For the text-containing cell, return its midpoint in [X, Y] coordinate format. 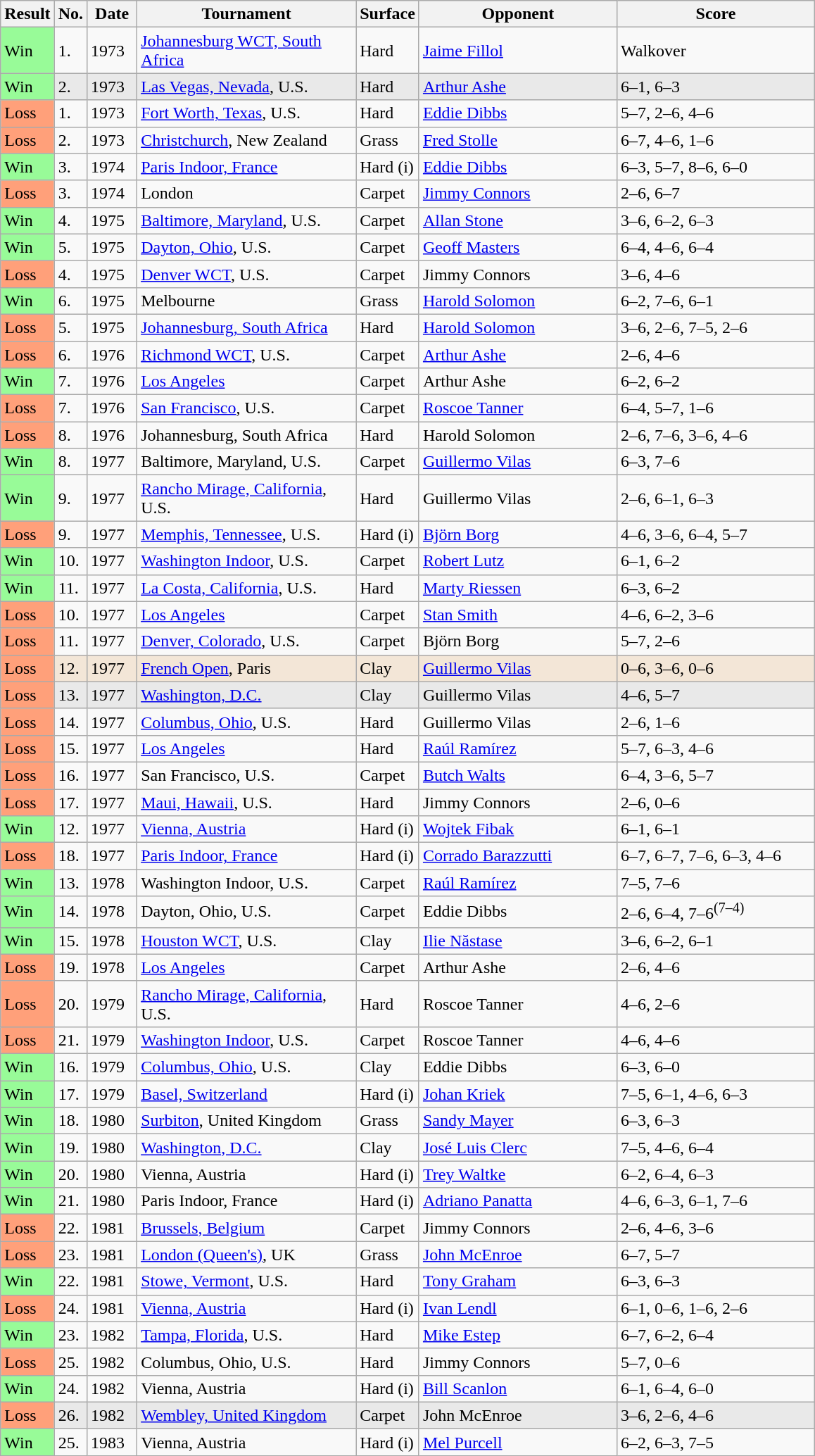
London (Queen's), UK [246, 1255]
6–1, 6–4, 6–0 [715, 1388]
Johannesburg WCT, South Africa [246, 51]
Allan Stone [518, 220]
6–7, 5–7 [715, 1255]
Walkover [715, 51]
3–6, 6–2, 6–3 [715, 220]
No. [70, 14]
Mel Purcell [518, 1442]
Houston WCT, U.S. [246, 941]
4–6, 6–2, 3–6 [715, 615]
2–6, 6–7 [715, 194]
Basel, Switzerland [246, 1094]
2–6, 4–6, 3–6 [715, 1228]
Las Vegas, Nevada, U.S. [246, 87]
London [246, 194]
Tony Graham [518, 1281]
Brussels, Belgium [246, 1228]
Memphis, Tennessee, U.S. [246, 534]
Maui, Hawaii, U.S. [246, 802]
5–7, 0–6 [715, 1362]
6–1, 6–2 [715, 561]
6–3, 6–2 [715, 588]
6–1, 6–1 [715, 829]
7–5, 4–6, 6–4 [715, 1148]
6–3, 5–7, 8–6, 6–0 [715, 167]
4–6, 5–7 [715, 695]
Opponent [518, 14]
Johan Kriek [518, 1094]
Result [27, 14]
5–7, 2–6 [715, 641]
Denver WCT, U.S. [246, 274]
6–4, 4–6, 6–4 [715, 247]
Stan Smith [518, 615]
Melbourne [246, 301]
Christchurch, New Zealand [246, 140]
Richmond WCT, U.S. [246, 354]
3–6, 4–6 [715, 274]
Robert Lutz [518, 561]
26. [70, 1415]
Date [113, 14]
Ivan Lendl [518, 1308]
7–5, 6–1, 4–6, 6–3 [715, 1094]
5–7, 6–3, 4–6 [715, 748]
6–3, 6–0 [715, 1067]
4–6, 2–6 [715, 1004]
Fred Stolle [518, 140]
2–6, 7–6, 3–6, 4–6 [715, 435]
4–6, 4–6 [715, 1040]
4–6, 3–6, 6–4, 5–7 [715, 534]
French Open, Paris [246, 668]
Marty Riessen [518, 588]
Wojtek Fibak [518, 829]
Score [715, 14]
0–6, 3–6, 0–6 [715, 668]
Geoff Masters [518, 247]
Ilie Năstase [518, 941]
Bill Scanlon [518, 1388]
Trey Waltke [518, 1174]
Surface [388, 14]
1983 [113, 1442]
2–6, 6–4, 7–6(7–4) [715, 912]
Corrado Barazzutti [518, 856]
7–5, 7–6 [715, 883]
6–7, 6–2, 6–4 [715, 1335]
Tournament [246, 14]
6–7, 6–7, 7–6, 6–3, 4–6 [715, 856]
Butch Walts [518, 775]
3–6, 2–6, 7–5, 2–6 [715, 327]
6–2, 6–3, 7–5 [715, 1442]
Surbiton, United Kingdom [246, 1121]
Mike Estep [518, 1335]
6–3, 7–6 [715, 462]
2–6, 6–1, 6–3 [715, 498]
2–6, 1–6 [715, 722]
Wembley, United Kingdom [246, 1415]
Tampa, Florida, U.S. [246, 1335]
3–6, 2–6, 4–6 [715, 1415]
6–4, 3–6, 5–7 [715, 775]
Sandy Mayer [518, 1121]
Jaime Fillol [518, 51]
4–6, 6–3, 6–1, 7–6 [715, 1201]
3–6, 6–2, 6–1 [715, 941]
José Luis Clerc [518, 1148]
6–2, 7–6, 6–1 [715, 301]
2–6, 0–6 [715, 802]
Stowe, Vermont, U.S. [246, 1281]
Denver, Colorado, U.S. [246, 641]
La Costa, California, U.S. [246, 588]
6–2, 6–4, 6–3 [715, 1174]
6–7, 4–6, 1–6 [715, 140]
6–1, 0–6, 1–6, 2–6 [715, 1308]
6–1, 6–3 [715, 87]
Fort Worth, Texas, U.S. [246, 113]
6–4, 5–7, 1–6 [715, 408]
5–7, 2–6, 4–6 [715, 113]
6–2, 6–2 [715, 382]
Adriano Panatta [518, 1201]
